Extract the (x, y) coordinate from the center of the cell holding the provided text.  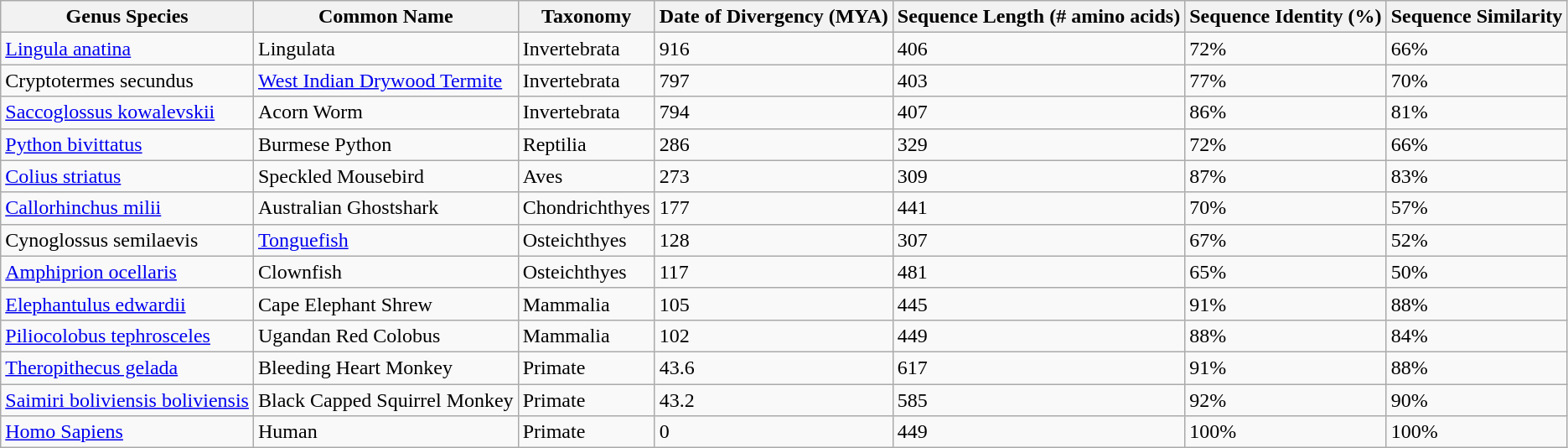
Elephantulus edwardii (127, 304)
Aves (587, 176)
441 (1038, 208)
Sequence Similarity (1477, 17)
Reptilia (587, 144)
286 (774, 144)
57% (1477, 208)
406 (1038, 49)
83% (1477, 176)
Acorn Worm (386, 112)
Lingula anatina (127, 49)
Saimiri boliviensis boliviensis (127, 400)
Burmese Python (386, 144)
52% (1477, 240)
Tonguefish (386, 240)
Piliocolobus tephrosceles (127, 336)
481 (1038, 272)
77% (1286, 81)
84% (1477, 336)
Date of Divergency (MYA) (774, 17)
Clownfish (386, 272)
Common Name (386, 17)
329 (1038, 144)
Callorhinchus milii (127, 208)
Chondrichthyes (587, 208)
Sequence Length (# amino acids) (1038, 17)
43.2 (774, 400)
105 (774, 304)
Python bivittatus (127, 144)
797 (774, 81)
Australian Ghostshark (386, 208)
50% (1477, 272)
445 (1038, 304)
307 (1038, 240)
Lingulata (386, 49)
Amphiprion ocellaris (127, 272)
Genus Species (127, 17)
Human (386, 432)
West Indian Drywood Termite (386, 81)
43.6 (774, 367)
128 (774, 240)
Cynoglossus semilaevis (127, 240)
177 (774, 208)
67% (1286, 240)
617 (1038, 367)
92% (1286, 400)
407 (1038, 112)
0 (774, 432)
916 (774, 49)
81% (1477, 112)
Theropithecus gelada (127, 367)
Homo Sapiens (127, 432)
Speckled Mousebird (386, 176)
794 (774, 112)
585 (1038, 400)
Colius striatus (127, 176)
Bleeding Heart Monkey (386, 367)
87% (1286, 176)
86% (1286, 112)
Cape Elephant Shrew (386, 304)
65% (1286, 272)
Saccoglossus kowalevskii (127, 112)
Cryptotermes secundus (127, 81)
309 (1038, 176)
273 (774, 176)
Sequence Identity (%) (1286, 17)
90% (1477, 400)
102 (774, 336)
403 (1038, 81)
Taxonomy (587, 17)
Ugandan Red Colobus (386, 336)
117 (774, 272)
Black Capped Squirrel Monkey (386, 400)
